Pinpoint the cell where the given text exists, returning its [x, y] midpoint coordinate. 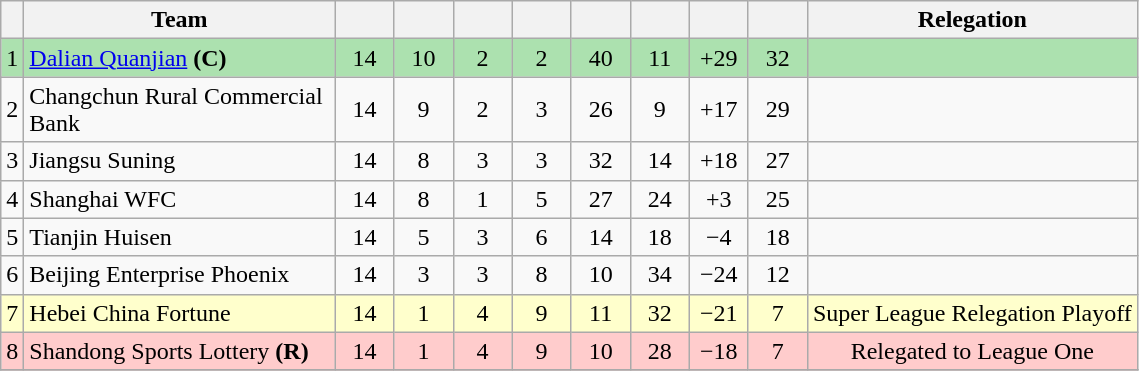
−4 [718, 237]
Relegation [972, 20]
Beijing Enterprise Phoenix [180, 275]
Dalian Quanjian (C) [180, 58]
Shandong Sports Lottery (R) [180, 351]
−24 [718, 275]
Hebei China Fortune [180, 313]
−18 [718, 351]
Relegated to League One [972, 351]
Changchun Rural Commercial Bank [180, 110]
+3 [718, 199]
26 [600, 110]
40 [600, 58]
+18 [718, 161]
Shanghai WFC [180, 199]
28 [660, 351]
Team [180, 20]
12 [778, 275]
−21 [718, 313]
24 [660, 199]
25 [778, 199]
34 [660, 275]
Jiangsu Suning [180, 161]
29 [778, 110]
+29 [718, 58]
+17 [718, 110]
Tianjin Huisen [180, 237]
Super League Relegation Playoff [972, 313]
